Capture the cell that displays the provided text and extract its (X, Y) central coordinate. 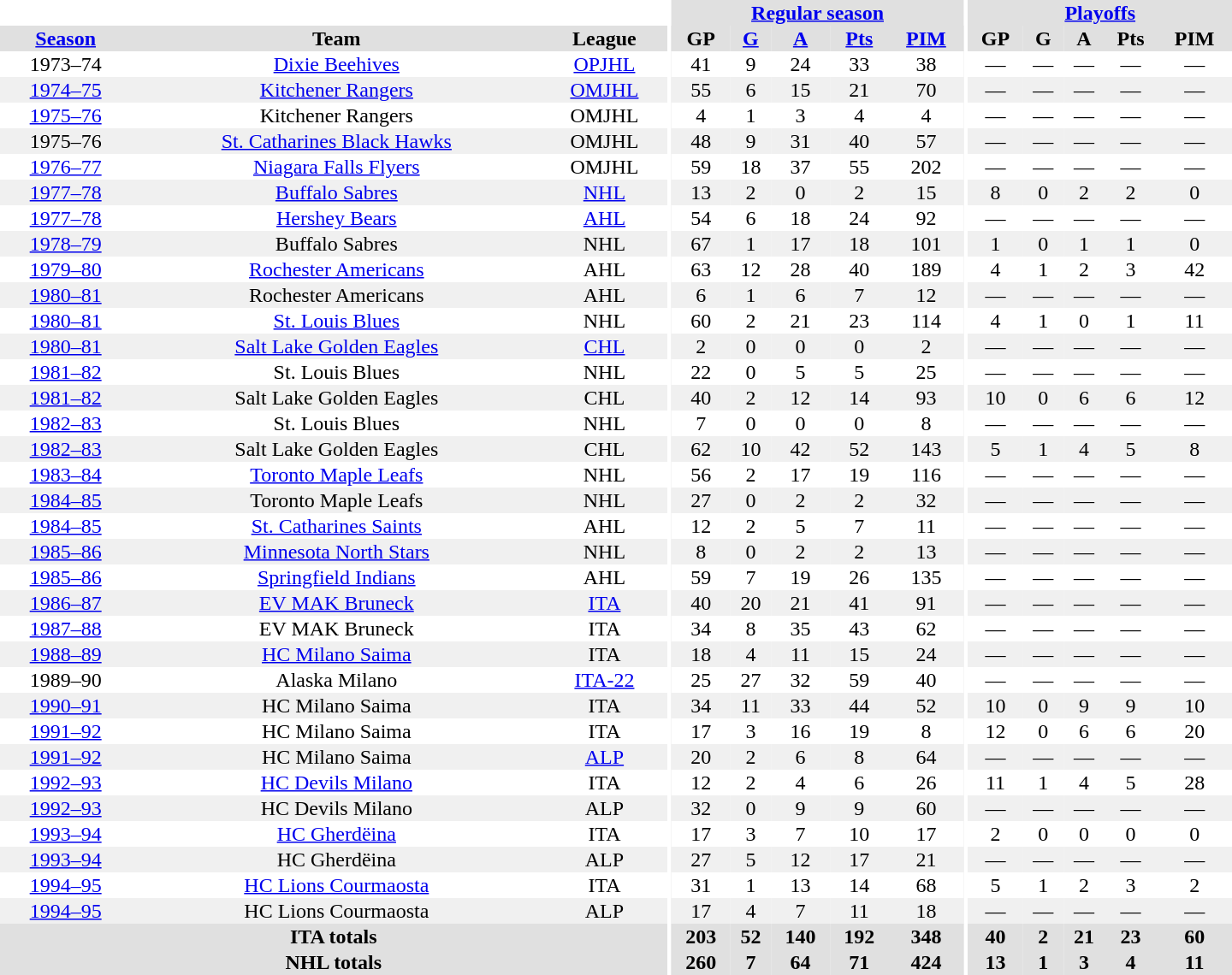
93 (927, 398)
St. Catharines Black Hawks (336, 141)
1983–84 (65, 475)
54 (702, 218)
Niagara Falls Flyers (336, 167)
143 (927, 449)
1987–88 (65, 629)
Dixie Beehives (336, 64)
101 (927, 244)
22 (702, 372)
348 (927, 937)
43 (859, 629)
37 (801, 167)
1973–74 (65, 64)
1974–75 (65, 90)
92 (927, 218)
1979–80 (65, 269)
71 (859, 962)
135 (927, 577)
NHL totals (334, 962)
1986–87 (65, 603)
OPJHL (604, 64)
68 (927, 885)
202 (927, 167)
63 (702, 269)
1976–77 (65, 167)
Alaska Milano (336, 680)
56 (702, 475)
57 (927, 141)
70 (927, 90)
St. Catharines Saints (336, 526)
1978–79 (65, 244)
Playoffs (1100, 13)
189 (927, 269)
Team (336, 38)
Hershey Bears (336, 218)
38 (927, 64)
44 (859, 706)
424 (927, 962)
192 (859, 937)
Springfield Indians (336, 577)
Minnesota North Stars (336, 552)
1989–90 (65, 680)
140 (801, 937)
35 (801, 629)
16 (801, 731)
1988–89 (65, 654)
48 (702, 141)
203 (702, 937)
116 (927, 475)
67 (702, 244)
Season (65, 38)
League (604, 38)
1990–91 (65, 706)
Regular season (818, 13)
260 (702, 962)
114 (927, 321)
ITA totals (334, 937)
91 (927, 603)
ITA-22 (604, 680)
